Provide the (x, y) coordinate of the cell's center where the given text is located.  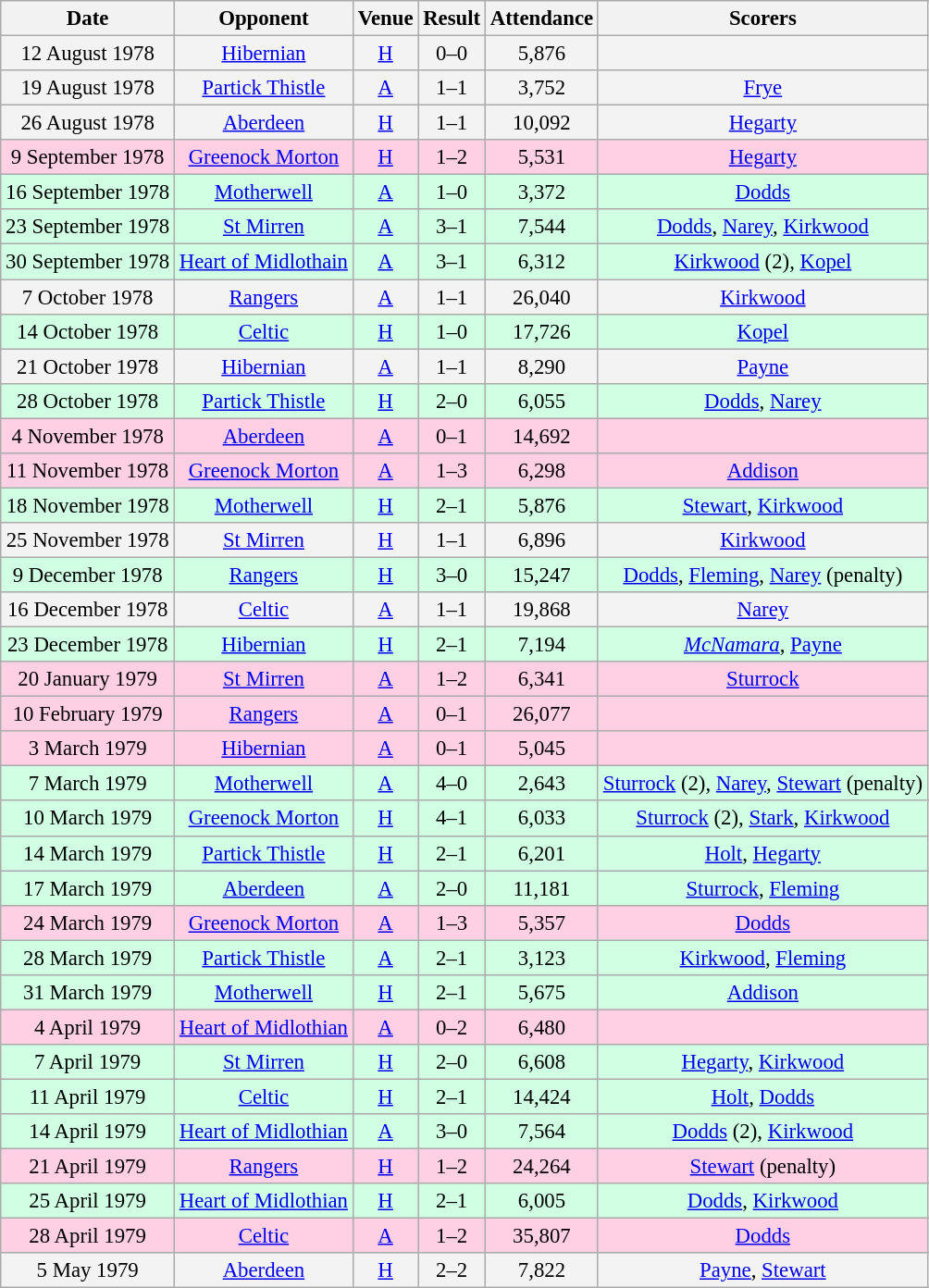
Payne, Stewart (762, 1270)
24 March 1979 (88, 923)
7,564 (541, 1132)
Opponent (265, 19)
Date (88, 19)
Heart of Midlothain (265, 262)
Holt, Dodds (762, 1096)
14,424 (541, 1096)
20 January 1979 (88, 679)
Dodds, Fleming, Narey (penalty) (762, 575)
Kirkwood, Fleming (762, 958)
26,077 (541, 714)
Attendance (541, 19)
25 April 1979 (88, 1201)
Sturrock, Fleming (762, 888)
6,480 (541, 1027)
Holt, Hegarty (762, 853)
4–0 (452, 784)
3,752 (541, 88)
Dodds, Narey (762, 401)
5,045 (541, 749)
24,264 (541, 1167)
17 March 1979 (88, 888)
4 April 1979 (88, 1027)
3 March 1979 (88, 749)
31 March 1979 (88, 993)
26 August 1978 (88, 123)
7 October 1978 (88, 297)
11 April 1979 (88, 1096)
7 April 1979 (88, 1062)
Kirkwood (2), Kopel (762, 262)
5 May 1979 (88, 1270)
6,005 (541, 1201)
Dodds, Narey, Kirkwood (762, 227)
Stewart, Kirkwood (762, 505)
Sturrock (2), Stark, Kirkwood (762, 819)
28 October 1978 (88, 401)
26,040 (541, 297)
3,123 (541, 958)
Result (452, 19)
Stewart (penalty) (762, 1167)
16 December 1978 (88, 610)
35,807 (541, 1236)
12 August 1978 (88, 54)
2,643 (541, 784)
3,372 (541, 192)
4–1 (452, 819)
14 October 1978 (88, 331)
23 December 1978 (88, 645)
14 March 1979 (88, 853)
11,181 (541, 888)
Frye (762, 88)
21 April 1979 (88, 1167)
17,726 (541, 331)
16 September 1978 (88, 192)
11 November 1978 (88, 471)
McNamara, Payne (762, 645)
6,312 (541, 262)
28 March 1979 (88, 958)
23 September 1978 (88, 227)
28 April 1979 (88, 1236)
Payne (762, 366)
Sturrock (2), Narey, Stewart (penalty) (762, 784)
6,298 (541, 471)
7,822 (541, 1270)
Sturrock (762, 679)
7 March 1979 (88, 784)
Venue (385, 19)
Dodds (2), Kirkwood (762, 1132)
9 December 1978 (88, 575)
6,341 (541, 679)
7,194 (541, 645)
Narey (762, 610)
2–2 (452, 1270)
4 November 1978 (88, 436)
14,692 (541, 436)
21 October 1978 (88, 366)
6,608 (541, 1062)
18 November 1978 (88, 505)
6,033 (541, 819)
0–0 (452, 54)
19 August 1978 (88, 88)
19,868 (541, 610)
Scorers (762, 19)
10 February 1979 (88, 714)
5,357 (541, 923)
Dodds, Kirkwood (762, 1201)
6,896 (541, 540)
6,201 (541, 853)
8,290 (541, 366)
Kopel (762, 331)
15,247 (541, 575)
25 November 1978 (88, 540)
5,675 (541, 993)
30 September 1978 (88, 262)
7,544 (541, 227)
5,531 (541, 157)
Hegarty, Kirkwood (762, 1062)
9 September 1978 (88, 157)
14 April 1979 (88, 1132)
6,055 (541, 401)
10,092 (541, 123)
0–2 (452, 1027)
10 March 1979 (88, 819)
